Return [x, y] of the center of cell containing provided text 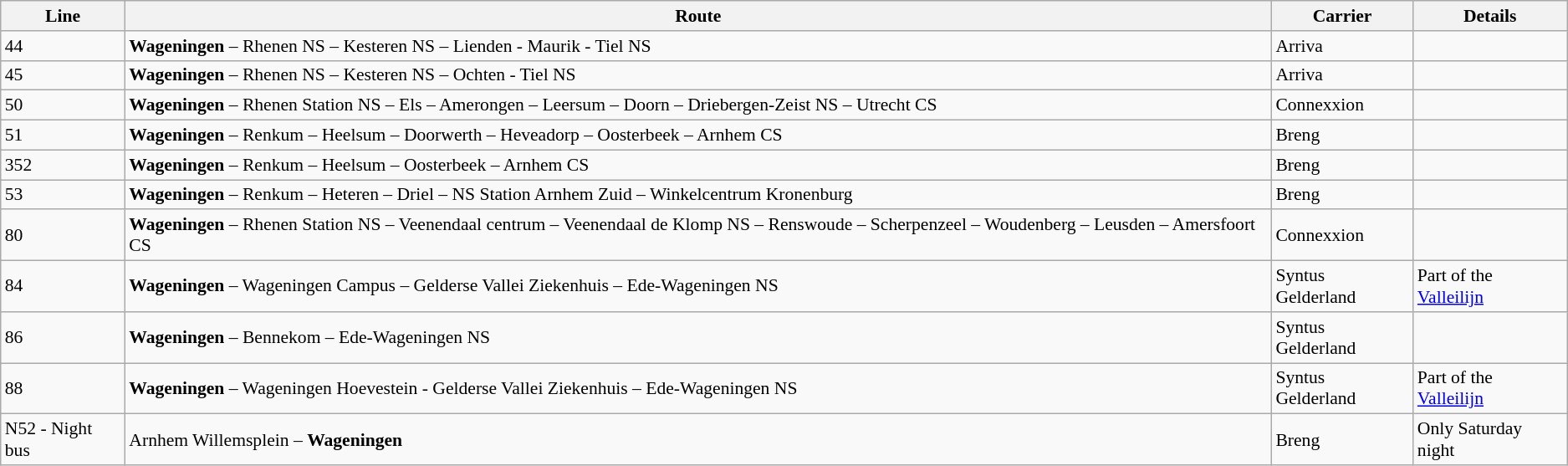
Wageningen – Renkum – Heelsum – Oosterbeek – Arnhem CS [697, 165]
Wageningen – Bennekom – Ede-Wageningen NS [697, 338]
44 [64, 46]
Route [697, 16]
86 [64, 338]
45 [64, 75]
Wageningen – Rhenen NS – Kesteren NS – Ochten - Tiel NS [697, 75]
Details [1490, 16]
Arnhem Willemsplein – Wageningen [697, 440]
Only Saturday night [1490, 440]
80 [64, 236]
N52 - Night bus [64, 440]
Line [64, 16]
Carrier [1341, 16]
88 [64, 388]
Wageningen – Renkum – Heelsum – Doorwerth – Heveadorp – Oosterbeek – Arnhem CS [697, 136]
53 [64, 195]
84 [64, 286]
Wageningen – Wageningen Campus – Gelderse Vallei Ziekenhuis – Ede-Wageningen NS [697, 286]
50 [64, 105]
Wageningen – Rhenen Station NS – Els – Amerongen – Leersum – Doorn – Driebergen-Zeist NS – Utrecht CS [697, 105]
51 [64, 136]
Wageningen – Rhenen NS – Kesteren NS – Lienden - Maurik - Tiel NS [697, 46]
Wageningen – Wageningen Hoevestein - Gelderse Vallei Ziekenhuis – Ede-Wageningen NS [697, 388]
Wageningen – Rhenen Station NS – Veenendaal centrum – Veenendaal de Klomp NS – Renswoude – Scherpenzeel – Woudenberg – Leusden – Amersfoort CS [697, 236]
Wageningen – Renkum – Heteren – Driel – NS Station Arnhem Zuid – Winkelcentrum Kronenburg [697, 195]
352 [64, 165]
